Output the (X, Y) coordinate of the center of the cell containing the given text.  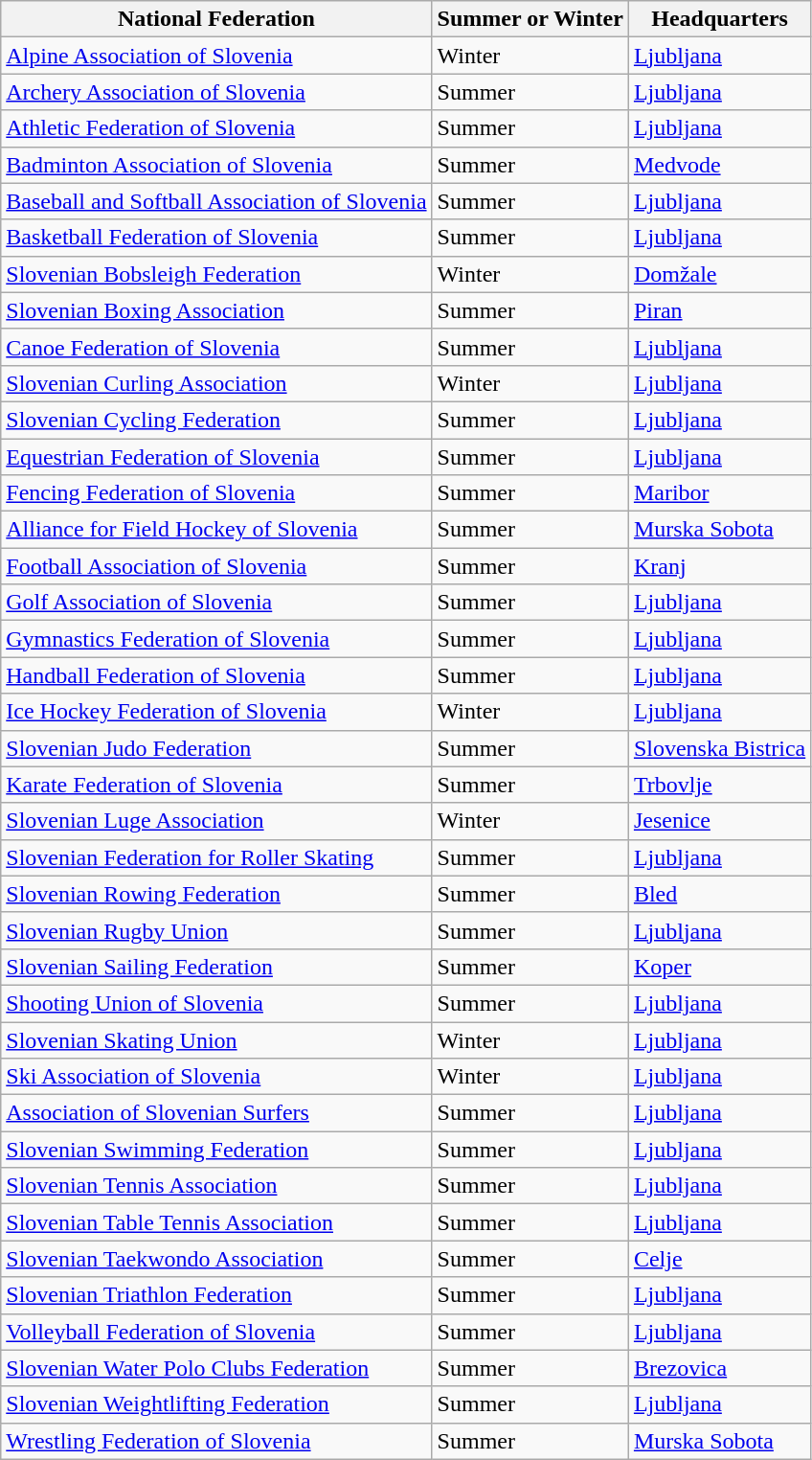
Alpine Association of Slovenia (216, 56)
Gymnastics Federation of Slovenia (216, 639)
Ski Association of Slovenia (216, 1077)
Slovenian Tennis Association (216, 1186)
Equestrian Federation of Slovenia (216, 457)
Association of Slovenian Surfers (216, 1113)
Trbovlje (719, 785)
Slovenian Weightlifting Federation (216, 1404)
Jesenice (719, 821)
Celje (719, 1259)
Medvode (719, 165)
Archery Association of Slovenia (216, 92)
Slovenian Table Tennis Association (216, 1222)
Shooting Union of Slovenia (216, 1003)
Volleyball Federation of Slovenia (216, 1332)
Domžale (719, 274)
Baseball and Softball Association of Slovenia (216, 201)
Slovenska Bistrica (719, 748)
Brezovica (719, 1368)
Slovenian Sailing Federation (216, 967)
Basketball Federation of Slovenia (216, 238)
Ice Hockey Federation of Slovenia (216, 712)
Wrestling Federation of Slovenia (216, 1441)
National Federation (216, 19)
Slovenian Bobsleigh Federation (216, 274)
Slovenian Boxing Association (216, 310)
Alliance for Field Hockey of Slovenia (216, 530)
Headquarters (719, 19)
Slovenian Cycling Federation (216, 420)
Handball Federation of Slovenia (216, 675)
Slovenian Curling Association (216, 383)
Canoe Federation of Slovenia (216, 347)
Kranj (719, 566)
Badminton Association of Slovenia (216, 165)
Slovenian Water Polo Clubs Federation (216, 1368)
Athletic Federation of Slovenia (216, 128)
Summer or Winter (530, 19)
Golf Association of Slovenia (216, 603)
Maribor (719, 493)
Slovenian Skating Union (216, 1039)
Slovenian Rugby Union (216, 930)
Piran (719, 310)
Fencing Federation of Slovenia (216, 493)
Koper (719, 967)
Slovenian Judo Federation (216, 748)
Slovenian Taekwondo Association (216, 1259)
Slovenian Rowing Federation (216, 894)
Slovenian Swimming Federation (216, 1150)
Karate Federation of Slovenia (216, 785)
Football Association of Slovenia (216, 566)
Bled (719, 894)
Slovenian Triathlon Federation (216, 1295)
Slovenian Luge Association (216, 821)
Slovenian Federation for Roller Skating (216, 857)
